Search for the cell housing the specified text and yield its (x, y) center coordinate. 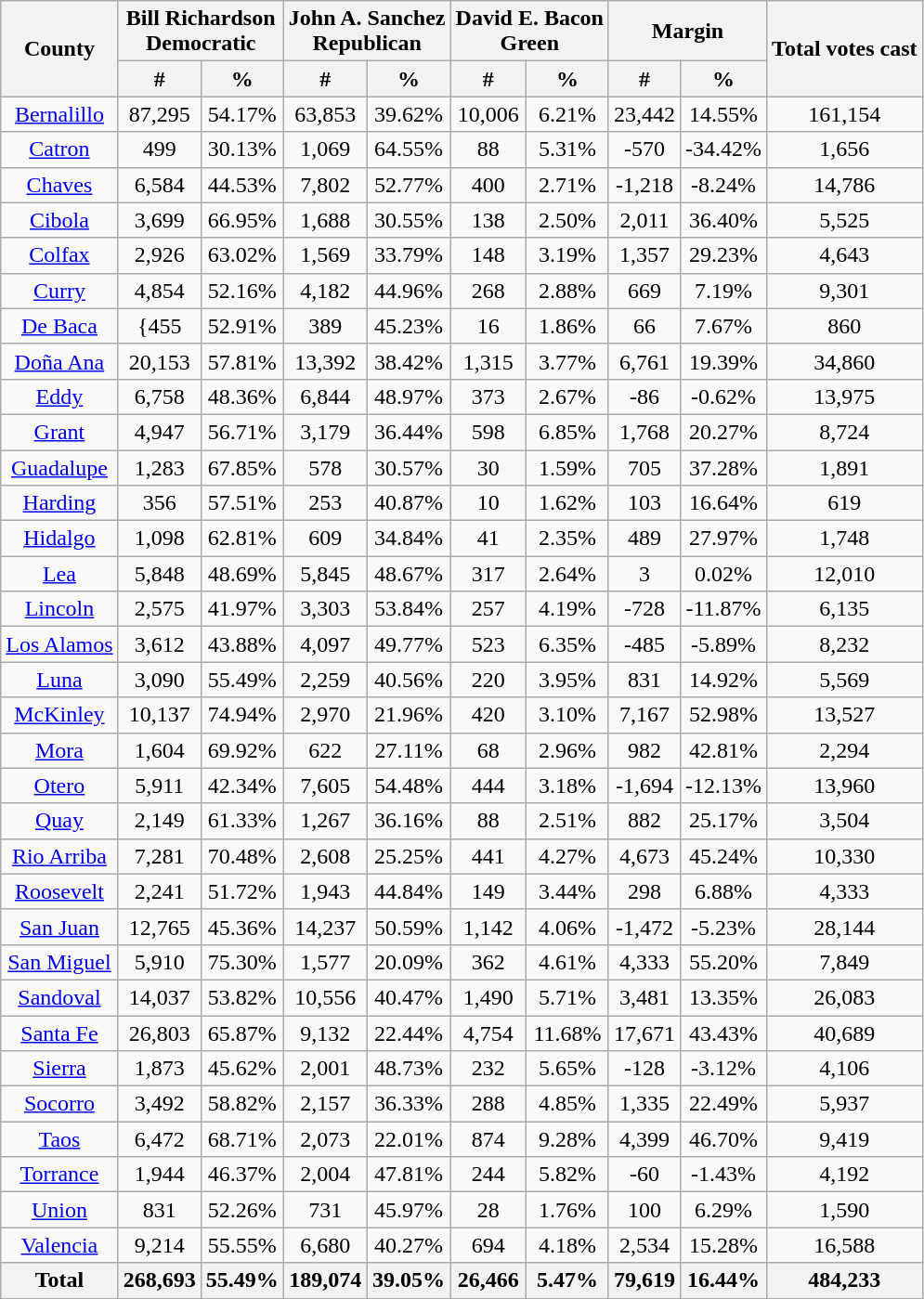
9.28% (566, 1139)
52.98% (724, 715)
2.51% (566, 821)
8,724 (845, 432)
2,157 (325, 1104)
9,132 (325, 1033)
257 (488, 609)
2.67% (566, 396)
52.77% (409, 185)
6,135 (845, 609)
48.69% (241, 574)
John A. SanchezRepublican (367, 32)
44.84% (409, 891)
3,481 (644, 997)
5,937 (845, 1104)
13,527 (845, 715)
San Miguel (59, 962)
2,004 (325, 1175)
4.18% (566, 1245)
1,267 (325, 821)
7,849 (845, 962)
40,689 (845, 1033)
-728 (644, 609)
26,083 (845, 997)
22.44% (409, 1033)
74.94% (241, 715)
43.43% (724, 1033)
14.92% (724, 680)
-11.87% (724, 609)
4.06% (566, 927)
34.84% (409, 539)
Taos (59, 1139)
-1,472 (644, 927)
2,001 (325, 1069)
2.88% (566, 291)
4,399 (644, 1139)
420 (488, 715)
Bernalillo (59, 114)
66.95% (241, 220)
Total (59, 1280)
356 (160, 503)
489 (644, 539)
317 (488, 574)
12,010 (845, 574)
5.65% (566, 1069)
Chaves (59, 185)
38.42% (409, 361)
100 (644, 1210)
20,153 (160, 361)
68.71% (241, 1139)
3 (644, 574)
Hidalgo (59, 539)
Sandoval (59, 997)
-60 (644, 1175)
42.34% (241, 786)
982 (644, 750)
46.70% (724, 1139)
52.16% (241, 291)
-86 (644, 396)
63.02% (241, 255)
-485 (644, 644)
499 (160, 149)
7,802 (325, 185)
27.11% (409, 750)
62.81% (241, 539)
-12.13% (724, 786)
61.33% (241, 821)
2.64% (566, 574)
McKinley (59, 715)
Eddy (59, 396)
5,845 (325, 574)
860 (845, 326)
Sierra (59, 1069)
4.61% (566, 962)
De Baca (59, 326)
36.16% (409, 821)
3,492 (160, 1104)
3,612 (160, 644)
45.97% (409, 1210)
1.76% (566, 1210)
Union (59, 1210)
2,259 (325, 680)
4,192 (845, 1175)
400 (488, 185)
-5.89% (724, 644)
64.55% (409, 149)
30 (488, 467)
47.81% (409, 1175)
373 (488, 396)
3,179 (325, 432)
1,944 (160, 1175)
65.87% (241, 1033)
69.92% (241, 750)
1,098 (160, 539)
-570 (644, 149)
20.27% (724, 432)
1,490 (488, 997)
16.44% (724, 1280)
10,330 (845, 856)
40.87% (409, 503)
1,315 (488, 361)
28 (488, 1210)
5.47% (566, 1280)
3.77% (566, 361)
7,167 (644, 715)
8,232 (845, 644)
7.19% (724, 291)
-5.23% (724, 927)
444 (488, 786)
36.40% (724, 220)
48.67% (409, 574)
79,619 (644, 1280)
268 (488, 291)
138 (488, 220)
9,301 (845, 291)
4.85% (566, 1104)
6.21% (566, 114)
14,037 (160, 997)
21.96% (409, 715)
Curry (59, 291)
David E. BaconGreen (529, 32)
6.29% (724, 1210)
484,233 (845, 1280)
Luna (59, 680)
288 (488, 1104)
10,556 (325, 997)
6.85% (566, 432)
41 (488, 539)
10 (488, 503)
Mora (59, 750)
6.35% (566, 644)
44.96% (409, 291)
Grant (59, 432)
1,748 (845, 539)
2.35% (566, 539)
40.27% (409, 1245)
13.35% (724, 997)
1,283 (160, 467)
55.55% (241, 1245)
2.96% (566, 750)
220 (488, 680)
11.68% (566, 1033)
244 (488, 1175)
41.97% (241, 609)
10,137 (160, 715)
5,910 (160, 962)
705 (644, 467)
3.18% (566, 786)
52.91% (241, 326)
1,069 (325, 149)
1,656 (845, 149)
609 (325, 539)
148 (488, 255)
Torrance (59, 1175)
5,525 (845, 220)
4,097 (325, 644)
2,294 (845, 750)
523 (488, 644)
54.17% (241, 114)
San Juan (59, 927)
619 (845, 503)
46.37% (241, 1175)
43.88% (241, 644)
17,671 (644, 1033)
2,073 (325, 1139)
578 (325, 467)
7.67% (724, 326)
48.36% (241, 396)
6,761 (644, 361)
45.24% (724, 856)
50.59% (409, 927)
30.57% (409, 467)
68 (488, 750)
298 (644, 891)
441 (488, 856)
45.62% (241, 1069)
4,182 (325, 291)
189,074 (325, 1280)
7,281 (160, 856)
5.31% (566, 149)
48.97% (409, 396)
253 (325, 503)
22.49% (724, 1104)
4,643 (845, 255)
7,605 (325, 786)
6,680 (325, 1245)
Cibola (59, 220)
67.85% (241, 467)
87,295 (160, 114)
30.13% (241, 149)
30.55% (409, 220)
Bill RichardsonDemocratic (201, 32)
22.01% (409, 1139)
-3.12% (724, 1069)
1,357 (644, 255)
-1.43% (724, 1175)
23,442 (644, 114)
4,854 (160, 291)
Harding (59, 503)
1,142 (488, 927)
27.97% (724, 539)
13,960 (845, 786)
232 (488, 1069)
48.73% (409, 1069)
57.81% (241, 361)
-34.42% (724, 149)
1,943 (325, 891)
Socorro (59, 1104)
2,608 (325, 856)
6,472 (160, 1139)
103 (644, 503)
Margin (687, 32)
731 (325, 1210)
149 (488, 891)
161,154 (845, 114)
Los Alamos (59, 644)
4.27% (566, 856)
3,303 (325, 609)
54.48% (409, 786)
2,926 (160, 255)
14,786 (845, 185)
4,754 (488, 1033)
5,569 (845, 680)
622 (325, 750)
12,765 (160, 927)
9,419 (845, 1139)
1,569 (325, 255)
51.72% (241, 891)
3.10% (566, 715)
3.19% (566, 255)
14.55% (724, 114)
13,975 (845, 396)
669 (644, 291)
1,590 (845, 1210)
3,504 (845, 821)
19.39% (724, 361)
5.71% (566, 997)
10,006 (488, 114)
2.71% (566, 185)
40.47% (409, 997)
-8.24% (724, 185)
1,577 (325, 962)
Guadalupe (59, 467)
-1,694 (644, 786)
1.86% (566, 326)
42.81% (724, 750)
2.50% (566, 220)
6,758 (160, 396)
70.48% (241, 856)
5,848 (160, 574)
Total votes cast (845, 48)
53.82% (241, 997)
33.79% (409, 255)
28,144 (845, 927)
1,891 (845, 467)
16,588 (845, 1245)
2,149 (160, 821)
39.05% (409, 1280)
Quay (59, 821)
66 (644, 326)
Rio Arriba (59, 856)
6,584 (160, 185)
Doña Ana (59, 361)
14,237 (325, 927)
Catron (59, 149)
0.02% (724, 574)
36.44% (409, 432)
45.23% (409, 326)
20.09% (409, 962)
16.64% (724, 503)
Lea (59, 574)
45.36% (241, 927)
-128 (644, 1069)
34,860 (845, 361)
53.84% (409, 609)
1,768 (644, 432)
-0.62% (724, 396)
4.19% (566, 609)
40.56% (409, 680)
37.28% (724, 467)
694 (488, 1245)
52.26% (241, 1210)
44.53% (241, 185)
County (59, 48)
-1,218 (644, 185)
56.71% (241, 432)
2,011 (644, 220)
16 (488, 326)
1,688 (325, 220)
9,214 (160, 1245)
1,604 (160, 750)
1,335 (644, 1104)
Roosevelt (59, 891)
874 (488, 1139)
4,106 (845, 1069)
25.25% (409, 856)
57.51% (241, 503)
5.82% (566, 1175)
75.30% (241, 962)
63,853 (325, 114)
55.20% (724, 962)
26,803 (160, 1033)
Colfax (59, 255)
3,699 (160, 220)
39.62% (409, 114)
58.82% (241, 1104)
362 (488, 962)
Valencia (59, 1245)
25.17% (724, 821)
4,673 (644, 856)
598 (488, 432)
3.95% (566, 680)
3.44% (566, 891)
6.88% (724, 891)
15.28% (724, 1245)
4,947 (160, 432)
{455 (160, 326)
29.23% (724, 255)
Otero (59, 786)
Lincoln (59, 609)
2,534 (644, 1245)
26,466 (488, 1280)
36.33% (409, 1104)
2,241 (160, 891)
Santa Fe (59, 1033)
6,844 (325, 396)
1,873 (160, 1069)
1.59% (566, 467)
5,911 (160, 786)
2,575 (160, 609)
268,693 (160, 1280)
49.77% (409, 644)
882 (644, 821)
3,090 (160, 680)
13,392 (325, 361)
2,970 (325, 715)
1.62% (566, 503)
389 (325, 326)
